Search for the cell housing the specified text and yield its (x, y) center coordinate. 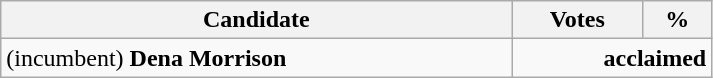
% (678, 20)
acclaimed (612, 58)
Candidate (256, 20)
(incumbent) Dena Morrison (256, 58)
Votes (578, 20)
